For the text-containing cell, return its midpoint in [X, Y] coordinate format. 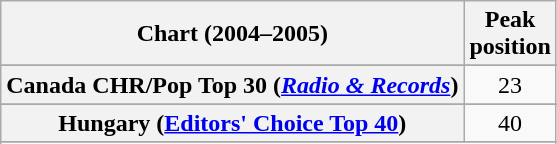
23 [510, 85]
Hungary (Editors' Choice Top 40) [232, 123]
40 [510, 123]
Chart (2004–2005) [232, 34]
Peakposition [510, 34]
Canada CHR/Pop Top 30 (Radio & Records) [232, 85]
